Extract the (X, Y) coordinate from the center of the cell holding the provided text.  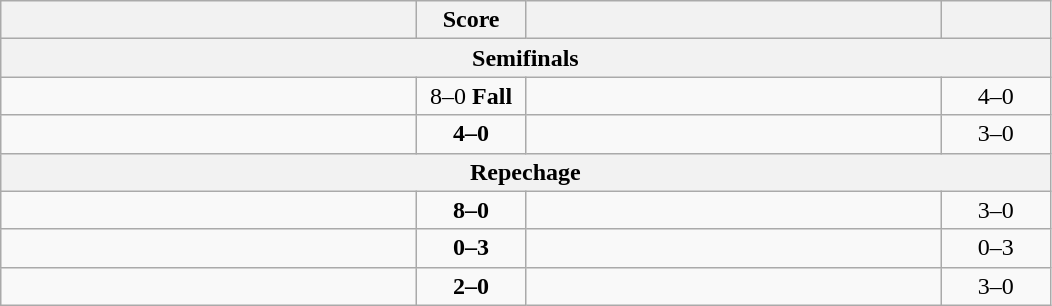
Repechage (526, 172)
8–0 (472, 210)
2–0 (472, 286)
8–0 Fall (472, 96)
Score (472, 20)
Semifinals (526, 58)
